Find where the given text appears and provide that cell's center as (X, Y) coordinate. 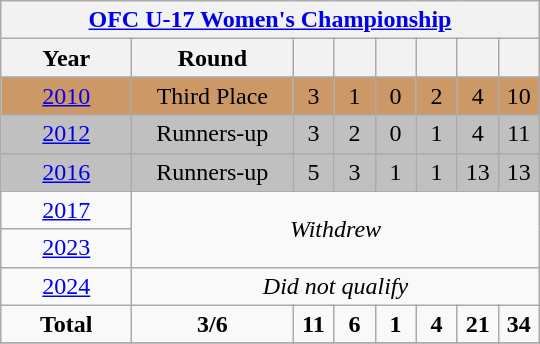
2010 (66, 96)
2024 (66, 286)
6 (354, 324)
OFC U-17 Women's Championship (270, 20)
2017 (66, 210)
Did not qualify (336, 286)
Year (66, 58)
3/6 (212, 324)
Round (212, 58)
10 (518, 96)
Withdrew (336, 229)
2016 (66, 172)
2012 (66, 134)
2023 (66, 248)
Total (66, 324)
5 (314, 172)
34 (518, 324)
21 (478, 324)
Third Place (212, 96)
